Return (x, y) of the center of cell containing provided text 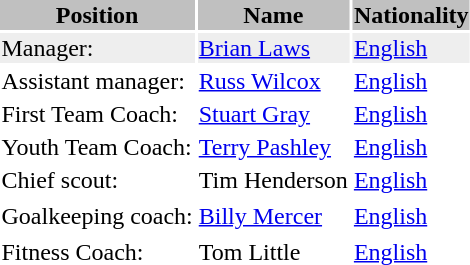
Tim Henderson (273, 180)
Nationality (411, 15)
Russ Wilcox (273, 81)
Terry Pashley (273, 147)
Assistant manager: (97, 81)
Goalkeeping coach: (97, 216)
Brian Laws (273, 48)
Stuart Gray (273, 114)
Position (97, 15)
Billy Mercer (273, 216)
Manager: (97, 48)
Chief scout: (97, 180)
First Team Coach: (97, 114)
Name (273, 15)
Youth Team Coach: (97, 147)
